Return [X, Y] of the center of cell containing provided text 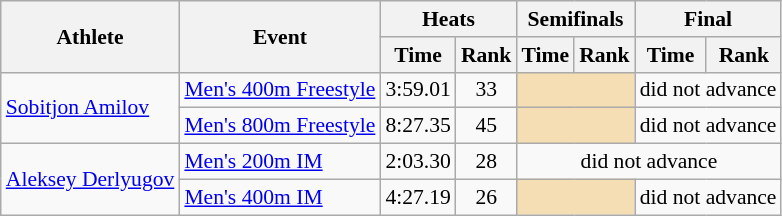
33 [486, 90]
Final [708, 19]
Aleksey Derlyugov [90, 180]
Semifinals [575, 19]
3:59.01 [418, 90]
Event [280, 36]
Heats [448, 19]
Men's 200m IM [280, 162]
28 [486, 162]
Athlete [90, 36]
4:27.19 [418, 197]
Sobitjon Amilov [90, 108]
Men's 400m IM [280, 197]
26 [486, 197]
Men's 800m Freestyle [280, 126]
45 [486, 126]
Men's 400m Freestyle [280, 90]
8:27.35 [418, 126]
2:03.30 [418, 162]
